Capture the cell that displays the provided text and extract its [X, Y] central coordinate. 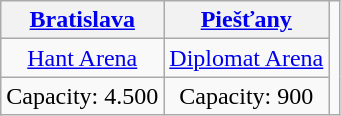
Bratislava [82, 20]
Hant Arena [82, 58]
Capacity: 4.500 [82, 96]
Capacity: 900 [246, 96]
Piešťany [246, 20]
Diplomat Arena [246, 58]
